Locate the cell with the specified text and output its (X, Y) center coordinate. 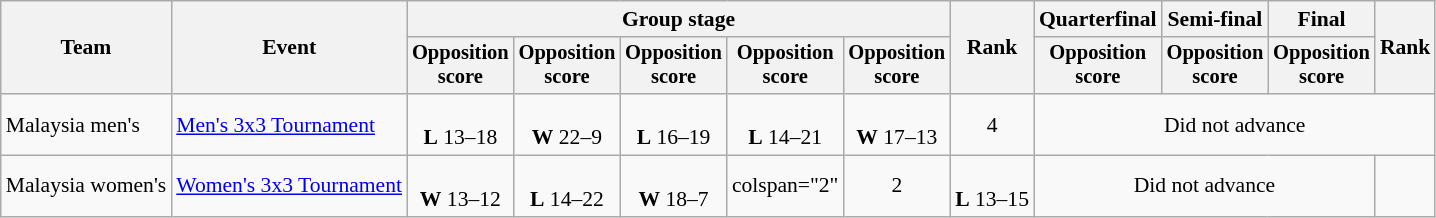
W 13–12 (460, 186)
L 16–19 (674, 124)
L 14–22 (568, 186)
Event (289, 48)
Malaysia women's (86, 186)
Men's 3x3 Tournament (289, 124)
L 14–21 (786, 124)
W 17–13 (896, 124)
L 13–15 (992, 186)
2 (896, 186)
L 13–18 (460, 124)
Women's 3x3 Tournament (289, 186)
Quarterfinal (1098, 19)
Semi-final (1216, 19)
W 22–9 (568, 124)
Team (86, 48)
Final (1322, 19)
Malaysia men's (86, 124)
Group stage (678, 19)
W 18–7 (674, 186)
4 (992, 124)
colspan="2" (786, 186)
